Output the [x, y] coordinate of the center of the cell containing the given text.  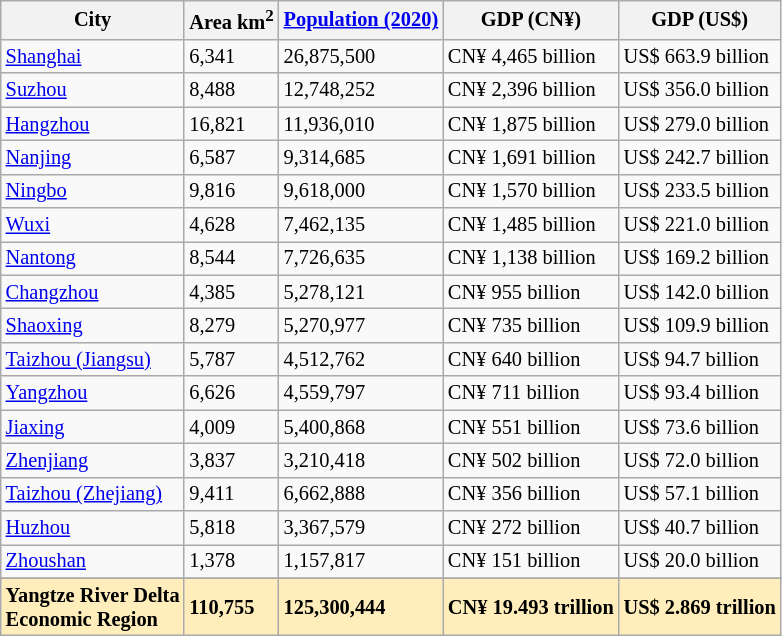
26,875,500 [361, 56]
Yangtze River DeltaEconomic Region [93, 607]
GDP (CN¥) [531, 20]
110,755 [231, 607]
Zhenjiang [93, 460]
8,488 [231, 90]
CN¥ 711 billion [531, 393]
5,400,868 [361, 427]
Zhoushan [93, 561]
US$ 40.7 billion [700, 527]
3,367,579 [361, 527]
CN¥ 272 billion [531, 527]
US$ 356.0 billion [700, 90]
Ningbo [93, 191]
CN¥ 1,485 billion [531, 225]
4,559,797 [361, 393]
Area km2 [231, 20]
Shanghai [93, 56]
US$ 109.9 billion [700, 326]
9,411 [231, 494]
12,748,252 [361, 90]
CN¥ 19.493 trillion [531, 607]
CN¥ 1,691 billion [531, 157]
US$ 73.6 billion [700, 427]
US$ 94.7 billion [700, 359]
US$ 2.869 trillion [700, 607]
US$ 57.1 billion [700, 494]
CN¥ 356 billion [531, 494]
6,341 [231, 56]
6,626 [231, 393]
3,837 [231, 460]
CN¥ 1,138 billion [531, 258]
Nanjing [93, 157]
9,314,685 [361, 157]
CN¥ 551 billion [531, 427]
9,816 [231, 191]
US$ 221.0 billion [700, 225]
CN¥ 1,875 billion [531, 124]
Hangzhou [93, 124]
8,544 [231, 258]
City [93, 20]
Taizhou (Jiangsu) [93, 359]
1,157,817 [361, 561]
Changzhou [93, 292]
Suzhou [93, 90]
US$ 72.0 billion [700, 460]
7,726,635 [361, 258]
CN¥ 1,570 billion [531, 191]
CN¥ 151 billion [531, 561]
Huzhou [93, 527]
US$ 142.0 billion [700, 292]
4,628 [231, 225]
US$ 93.4 billion [700, 393]
CN¥ 4,465 billion [531, 56]
CN¥ 640 billion [531, 359]
US$ 663.9 billion [700, 56]
Yangzhou [93, 393]
5,270,977 [361, 326]
5,278,121 [361, 292]
4,512,762 [361, 359]
4,385 [231, 292]
11,936,010 [361, 124]
US$ 233.5 billion [700, 191]
7,462,135 [361, 225]
Nantong [93, 258]
CN¥ 502 billion [531, 460]
5,818 [231, 527]
Wuxi [93, 225]
CN¥ 735 billion [531, 326]
9,618,000 [361, 191]
Taizhou (Zhejiang) [93, 494]
125,300,444 [361, 607]
8,279 [231, 326]
US$ 279.0 billion [700, 124]
CN¥ 2,396 billion [531, 90]
US$ 20.0 billion [700, 561]
Shaoxing [93, 326]
3,210,418 [361, 460]
Jiaxing [93, 427]
6,662,888 [361, 494]
US$ 242.7 billion [700, 157]
CN¥ 955 billion [531, 292]
16,821 [231, 124]
Population (2020) [361, 20]
1,378 [231, 561]
US$ 169.2 billion [700, 258]
6,587 [231, 157]
4,009 [231, 427]
GDP (US$) [700, 20]
5,787 [231, 359]
